Pinpoint the cell where the given text exists, returning its [X, Y] midpoint coordinate. 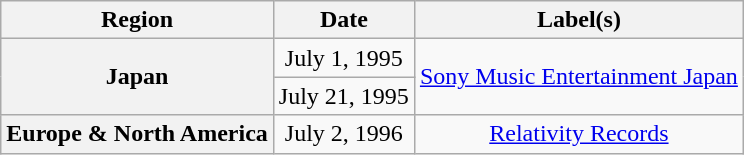
July 2, 1996 [344, 134]
Japan [138, 77]
Europe & North America [138, 134]
July 1, 1995 [344, 58]
Region [138, 20]
Date [344, 20]
Relativity Records [578, 134]
Label(s) [578, 20]
Sony Music Entertainment Japan [578, 77]
July 21, 1995 [344, 96]
